Find where the given text appears and provide that cell's center as [X, Y] coordinate. 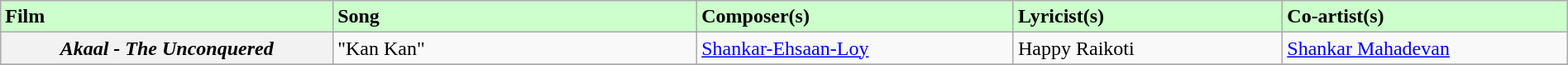
Co-artist(s) [1425, 17]
Shankar Mahadevan [1425, 48]
Akaal - The Unconquered [167, 48]
Shankar-Ehsaan-Loy [855, 48]
Happy Raikoti [1148, 48]
"Kan Kan" [515, 48]
Song [515, 17]
Composer(s) [855, 17]
Film [167, 17]
Lyricist(s) [1148, 17]
